From the cell containing the given text, extract its center point as [x, y] coordinate. 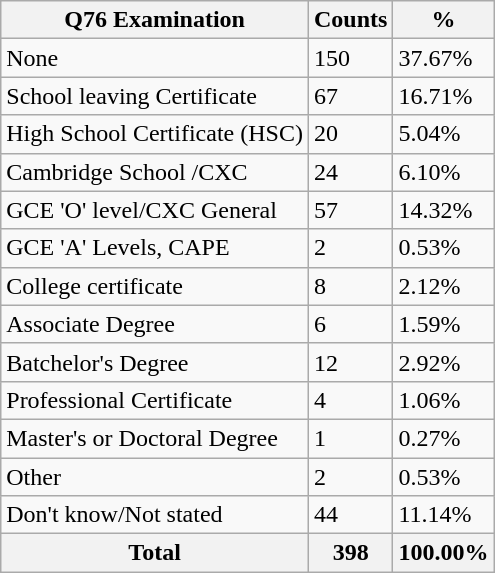
High School Certificate (HSC) [155, 134]
Professional Certificate [155, 400]
% [444, 20]
20 [350, 134]
2.92% [444, 362]
None [155, 58]
6.10% [444, 172]
24 [350, 172]
44 [350, 515]
16.71% [444, 96]
4 [350, 400]
5.04% [444, 134]
1.59% [444, 324]
Associate Degree [155, 324]
100.00% [444, 553]
57 [350, 210]
6 [350, 324]
1 [350, 438]
0.27% [444, 438]
2.12% [444, 286]
Total [155, 553]
398 [350, 553]
College certificate [155, 286]
67 [350, 96]
Cambridge School /CXC [155, 172]
Counts [350, 20]
Master's or Doctoral Degree [155, 438]
1.06% [444, 400]
GCE 'A' Levels, CAPE [155, 248]
150 [350, 58]
11.14% [444, 515]
GCE 'O' level/CXC General [155, 210]
Batchelor's Degree [155, 362]
8 [350, 286]
Q76 Examination [155, 20]
37.67% [444, 58]
14.32% [444, 210]
12 [350, 362]
Don't know/Not stated [155, 515]
School leaving Certificate [155, 96]
Other [155, 477]
